Extract the [X, Y] coordinate from the center of the cell holding the provided text.  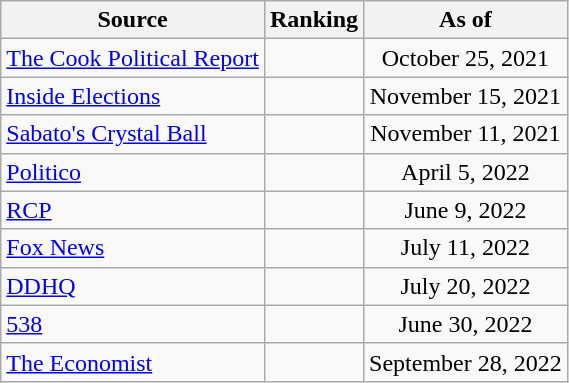
June 30, 2022 [466, 324]
November 11, 2021 [466, 134]
June 9, 2022 [466, 210]
Fox News [133, 248]
538 [133, 324]
The Economist [133, 362]
September 28, 2022 [466, 362]
As of [466, 20]
Inside Elections [133, 96]
Source [133, 20]
DDHQ [133, 286]
Politico [133, 172]
April 5, 2022 [466, 172]
Sabato's Crystal Ball [133, 134]
July 11, 2022 [466, 248]
October 25, 2021 [466, 58]
July 20, 2022 [466, 286]
Ranking [314, 20]
November 15, 2021 [466, 96]
The Cook Political Report [133, 58]
RCP [133, 210]
